Locate the cell with the specified text and output its [x, y] center coordinate. 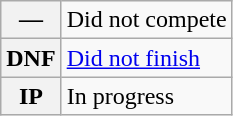
Did not finish [146, 58]
DNF [31, 58]
In progress [146, 96]
IP [31, 96]
— [31, 20]
Did not compete [146, 20]
